For the text-containing cell, return its midpoint in (X, Y) coordinate format. 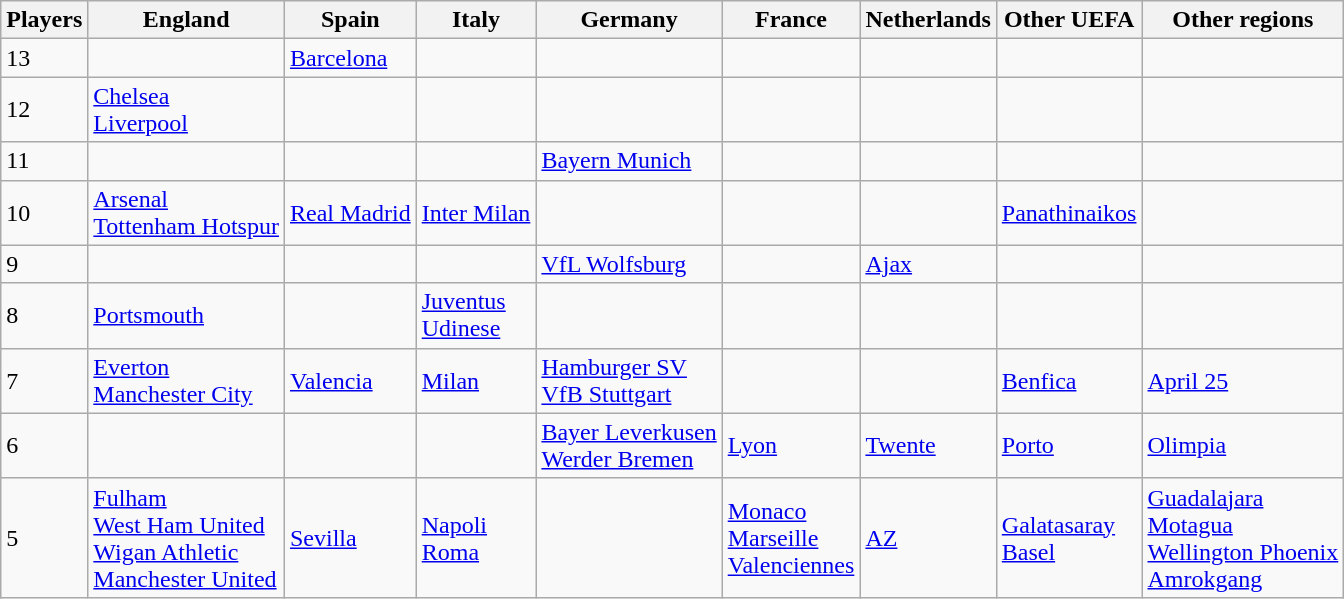
Portsmouth (186, 316)
Guadalajara Motagua Wellington Phoenix Amrokgang (1243, 538)
Spain (350, 20)
Sevilla (350, 538)
Bayer LeverkusenWerder Bremen (629, 446)
JuventusUdinese (476, 316)
Real Madrid (350, 212)
10 (44, 212)
England (186, 20)
Galatasaray Basel (1069, 538)
AZ (928, 538)
ArsenalTottenham Hotspur (186, 212)
April 25 (1243, 380)
France (791, 20)
Other UEFA (1069, 20)
12 (44, 110)
8 (44, 316)
Porto (1069, 446)
Panathinaikos (1069, 212)
Bayern Munich (629, 161)
MonacoMarseilleValenciennes (791, 538)
Inter Milan (476, 212)
13 (44, 58)
11 (44, 161)
Olimpia (1243, 446)
6 (44, 446)
Barcelona (350, 58)
FulhamWest Ham UnitedWigan AthleticManchester United (186, 538)
Germany (629, 20)
EvertonManchester City (186, 380)
9 (44, 264)
Valencia (350, 380)
Italy (476, 20)
Benfica (1069, 380)
Hamburger SVVfB Stuttgart (629, 380)
Milan (476, 380)
NapoliRoma (476, 538)
Netherlands (928, 20)
ChelseaLiverpool (186, 110)
5 (44, 538)
Players (44, 20)
7 (44, 380)
Ajax (928, 264)
Lyon (791, 446)
Other regions (1243, 20)
Twente (928, 446)
VfL Wolfsburg (629, 264)
